For the text-containing cell, return its midpoint in [X, Y] coordinate format. 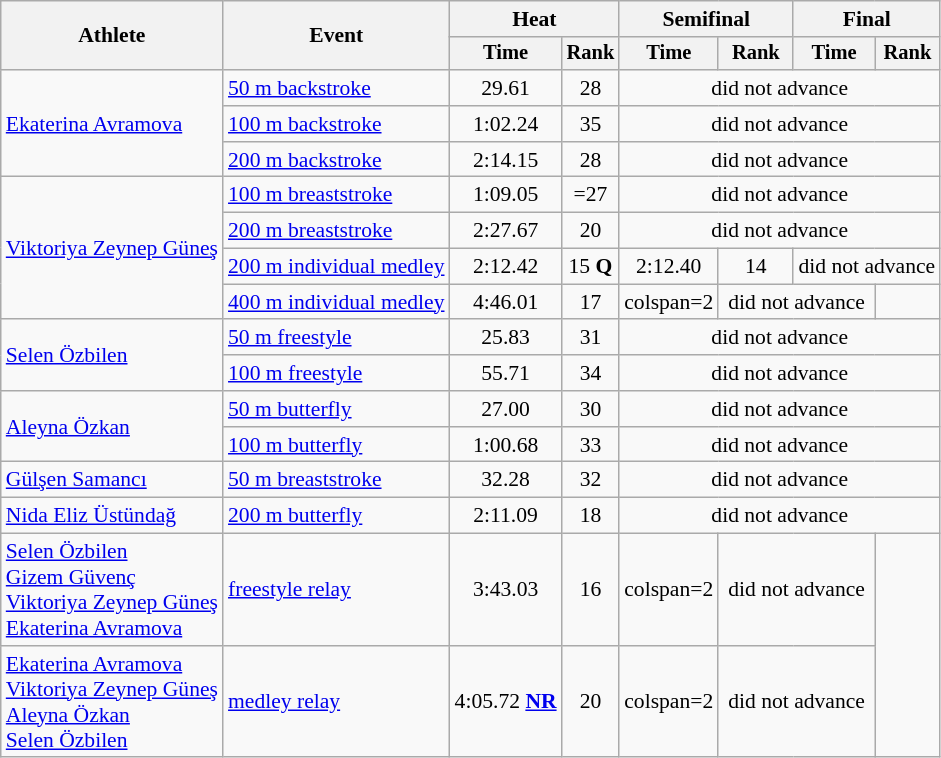
Athlete [112, 36]
100 m freestyle [336, 373]
Final [866, 19]
Nida Eliz Üstündağ [112, 516]
Viktoriya Zeynep Güneş [112, 248]
200 m butterfly [336, 516]
27.00 [506, 409]
100 m butterfly [336, 445]
Ekaterina Avramova [112, 124]
=27 [591, 195]
1:00.68 [506, 445]
50 m breaststroke [336, 480]
55.71 [506, 373]
2:14.15 [506, 160]
Ekaterina AvramovaViktoriya Zeynep GüneşAleyna ÖzkanSelen Özbilen [112, 702]
2:12.40 [668, 267]
4:05.72 NR [506, 702]
16 [591, 590]
14 [756, 267]
50 m backstroke [336, 88]
4:46.01 [506, 302]
100 m backstroke [336, 124]
400 m individual medley [336, 302]
Selen Özbilen [112, 356]
30 [591, 409]
50 m freestyle [336, 338]
18 [591, 516]
2:27.67 [506, 231]
Gülşen Samancı [112, 480]
17 [591, 302]
freestyle relay [336, 590]
1:09.05 [506, 195]
2:12.42 [506, 267]
Aleyna Özkan [112, 426]
Semifinal [706, 19]
25.83 [506, 338]
50 m butterfly [336, 409]
34 [591, 373]
100 m breaststroke [336, 195]
Event [336, 36]
Selen ÖzbilenGizem GüvençViktoriya Zeynep GüneşEkaterina Avramova [112, 590]
200 m breaststroke [336, 231]
medley relay [336, 702]
Heat [535, 19]
1:02.24 [506, 124]
33 [591, 445]
3:43.03 [506, 590]
35 [591, 124]
29.61 [506, 88]
200 m backstroke [336, 160]
32.28 [506, 480]
15 Q [591, 267]
32 [591, 480]
2:11.09 [506, 516]
31 [591, 338]
200 m individual medley [336, 267]
